Provide the [X, Y] coordinate of the cell's center where the given text is located.  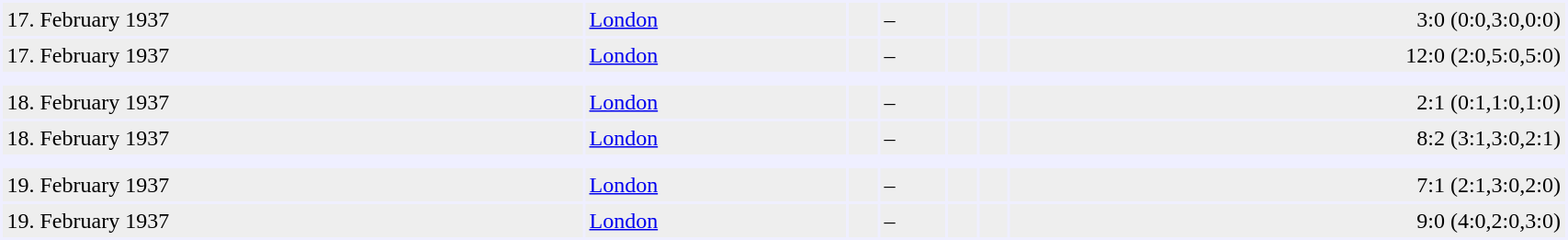
12:0 (2:0,5:0,5:0) [1288, 55]
7:1 (2:1,3:0,2:0) [1288, 185]
3:0 (0:0,3:0,0:0) [1288, 19]
9:0 (4:0,2:0,3:0) [1288, 221]
2:1 (0:1,1:0,1:0) [1288, 102]
8:2 (3:1,3:0,2:1) [1288, 138]
